Return (x, y) of the center of cell containing provided text 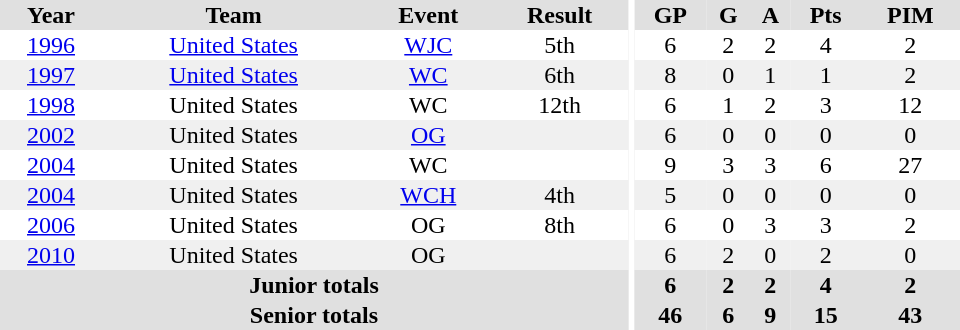
WJC (428, 45)
8th (560, 225)
12 (910, 105)
Senior totals (314, 315)
43 (910, 315)
46 (670, 315)
PIM (910, 15)
Result (560, 15)
4th (560, 195)
5th (560, 45)
GP (670, 15)
6th (560, 75)
5 (670, 195)
WCH (428, 195)
2006 (51, 225)
1998 (51, 105)
G (728, 15)
12th (560, 105)
Year (51, 15)
Event (428, 15)
8 (670, 75)
27 (910, 165)
Team (234, 15)
1996 (51, 45)
2010 (51, 255)
Pts (826, 15)
2002 (51, 135)
1997 (51, 75)
15 (826, 315)
Junior totals (314, 285)
A (770, 15)
